Search for the cell housing the specified text and yield its [X, Y] center coordinate. 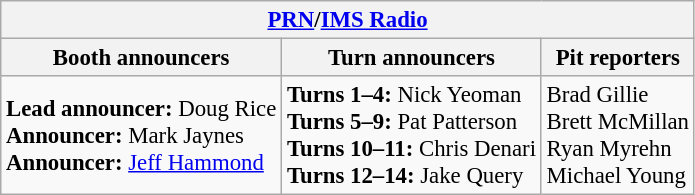
Booth announcers [142, 58]
Brad GillieBrett McMillanRyan MyrehnMichael Young [618, 136]
Turn announcers [412, 58]
Turns 1–4: Nick YeomanTurns 5–9: Pat PattersonTurns 10–11: Chris DenariTurns 12–14: Jake Query [412, 136]
Lead announcer: Doug RiceAnnouncer: Mark JaynesAnnouncer: Jeff Hammond [142, 136]
Pit reporters [618, 58]
PRN/IMS Radio [348, 20]
